Locate the cell with the specified text and output its [x, y] center coordinate. 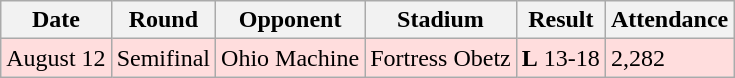
Opponent [290, 20]
Round [163, 20]
2,282 [669, 58]
Semifinal [163, 58]
Fortress Obetz [441, 58]
Attendance [669, 20]
August 12 [56, 58]
L 13-18 [560, 58]
Stadium [441, 20]
Date [56, 20]
Ohio Machine [290, 58]
Result [560, 20]
